Return the (X, Y) coordinate for the center point of the cell that contains the specified text.  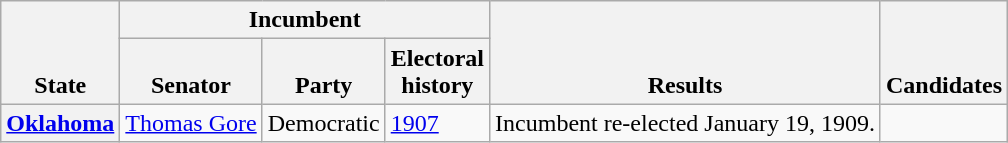
Senator (191, 72)
Incumbent re-elected January 19, 1909. (686, 123)
Democratic (324, 123)
Electoralhistory (437, 72)
Thomas Gore (191, 123)
1907 (437, 123)
State (60, 52)
Oklahoma (60, 123)
Candidates (944, 52)
Incumbent (305, 20)
Results (686, 52)
Party (324, 72)
